Pinpoint the cell where the given text exists, returning its (X, Y) midpoint coordinate. 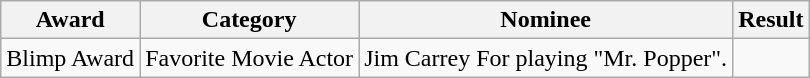
Blimp Award (70, 58)
Jim Carrey For playing "Mr. Popper". (546, 58)
Award (70, 20)
Category (250, 20)
Favorite Movie Actor (250, 58)
Nominee (546, 20)
Result (771, 20)
